Find where the given text appears and provide that cell's center as [x, y] coordinate. 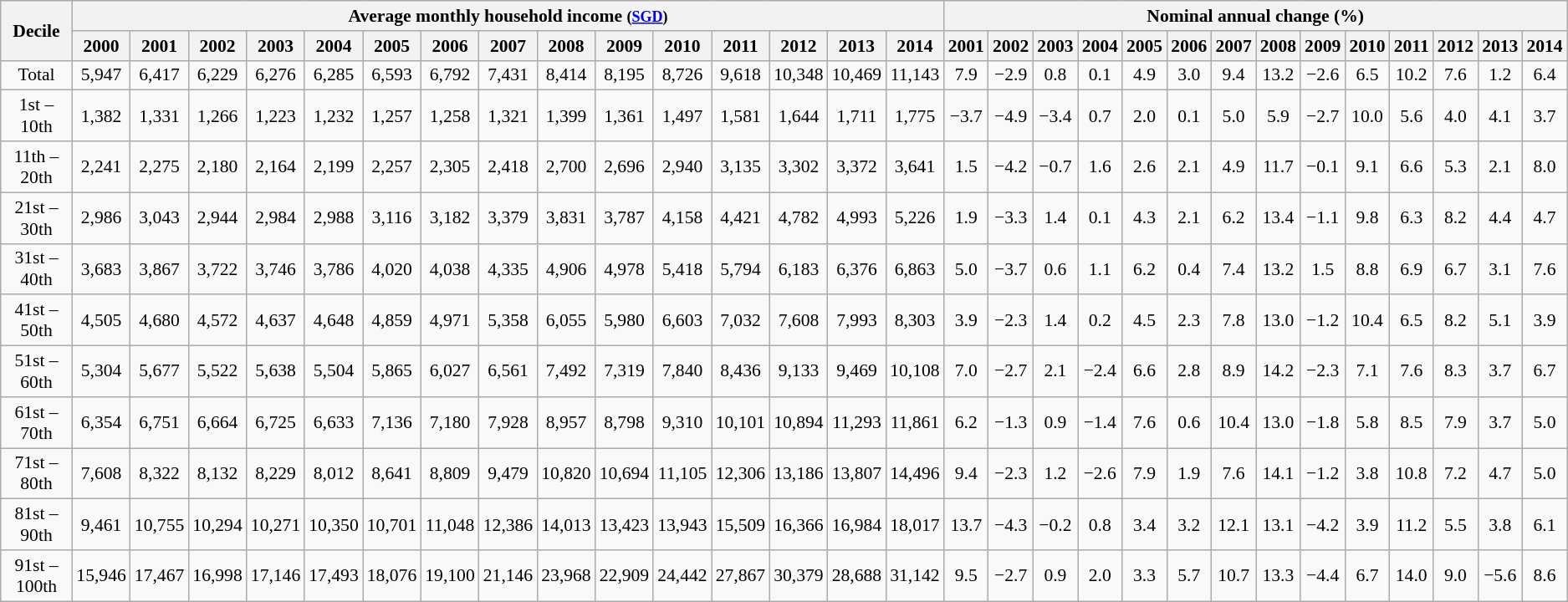
8,809 [450, 473]
18,017 [915, 525]
5.3 [1455, 167]
24,442 [682, 575]
6,417 [159, 75]
10,469 [856, 75]
4,859 [391, 321]
71st – 80th [37, 473]
2,199 [333, 167]
5,794 [741, 269]
8,195 [624, 75]
30,379 [798, 575]
2,986 [100, 217]
6,593 [391, 75]
12,386 [508, 525]
8,436 [741, 371]
11,048 [450, 525]
17,493 [333, 575]
5,980 [624, 321]
2.8 [1189, 371]
5.5 [1455, 525]
4,971 [450, 321]
3,786 [333, 269]
14.0 [1412, 575]
4.1 [1500, 115]
6,285 [333, 75]
9,479 [508, 473]
2,700 [565, 167]
3,867 [159, 269]
6,863 [915, 269]
7,180 [450, 423]
6.3 [1412, 217]
11th – 20th [37, 167]
15,509 [741, 525]
8,132 [217, 473]
1,497 [682, 115]
21,146 [508, 575]
2,418 [508, 167]
7.1 [1366, 371]
−3.3 [1010, 217]
3,787 [624, 217]
6.4 [1544, 75]
8,798 [624, 423]
1,775 [915, 115]
3,372 [856, 167]
22,909 [624, 575]
5,865 [391, 371]
7,928 [508, 423]
10,348 [798, 75]
6,603 [682, 321]
4,680 [159, 321]
51st – 60th [37, 371]
3,683 [100, 269]
−1.1 [1323, 217]
6,633 [333, 423]
10,694 [624, 473]
5,504 [333, 371]
10,101 [741, 423]
5,677 [159, 371]
4,993 [856, 217]
6,751 [159, 423]
3,302 [798, 167]
9,469 [856, 371]
9.0 [1455, 575]
2,696 [624, 167]
1,257 [391, 115]
5,947 [100, 75]
Nominal annual change (%) [1256, 16]
3,043 [159, 217]
11.2 [1412, 525]
6,792 [450, 75]
8.6 [1544, 575]
5,418 [682, 269]
4,572 [217, 321]
10.7 [1233, 575]
13.3 [1278, 575]
6,725 [276, 423]
12.1 [1233, 525]
5.8 [1366, 423]
7,993 [856, 321]
−4.9 [1010, 115]
9.1 [1366, 167]
8,303 [915, 321]
7,136 [391, 423]
10.0 [1366, 115]
7,840 [682, 371]
18,076 [391, 575]
4,038 [450, 269]
9,618 [741, 75]
27,867 [741, 575]
4,335 [508, 269]
1,382 [100, 115]
9,133 [798, 371]
3,641 [915, 167]
1,644 [798, 115]
8.8 [1366, 269]
−2.9 [1010, 75]
6,376 [856, 269]
13.7 [967, 525]
5.6 [1412, 115]
5,226 [915, 217]
6,276 [276, 75]
1,331 [159, 115]
3,116 [391, 217]
15,946 [100, 575]
−0.2 [1055, 525]
5.7 [1189, 575]
−2.4 [1101, 371]
3,831 [565, 217]
6.1 [1544, 525]
2.6 [1144, 167]
Average monthly household income (SGD) [508, 16]
6,229 [217, 75]
1,361 [624, 115]
8,726 [682, 75]
Decile [37, 30]
1.6 [1101, 167]
0.7 [1101, 115]
7.8 [1233, 321]
2,305 [450, 167]
6,055 [565, 321]
2,180 [217, 167]
41st – 50th [37, 321]
10.2 [1412, 75]
2,988 [333, 217]
3,182 [450, 217]
1.1 [1101, 269]
1,581 [741, 115]
1,266 [217, 115]
5.1 [1500, 321]
13.4 [1278, 217]
6,561 [508, 371]
17,146 [276, 575]
4,158 [682, 217]
3.2 [1189, 525]
4,906 [565, 269]
21st – 30th [37, 217]
16,366 [798, 525]
3,379 [508, 217]
1,711 [856, 115]
2,275 [159, 167]
0.4 [1189, 269]
7,431 [508, 75]
12,306 [741, 473]
3.3 [1144, 575]
16,998 [217, 575]
10,350 [333, 525]
−3.4 [1055, 115]
3,135 [741, 167]
8,012 [333, 473]
−1.3 [1010, 423]
10,820 [565, 473]
7.4 [1233, 269]
14,496 [915, 473]
10,755 [159, 525]
11.7 [1278, 167]
11,105 [682, 473]
9,461 [100, 525]
4,020 [391, 269]
10,294 [217, 525]
3,722 [217, 269]
5,522 [217, 371]
1st – 10th [37, 115]
10,701 [391, 525]
6.9 [1412, 269]
10,894 [798, 423]
14.2 [1278, 371]
7,319 [624, 371]
2,241 [100, 167]
4.3 [1144, 217]
8.0 [1544, 167]
−4.4 [1323, 575]
6,027 [450, 371]
4.5 [1144, 321]
2,257 [391, 167]
13,186 [798, 473]
61st – 70th [37, 423]
0.2 [1101, 321]
8,641 [391, 473]
7.2 [1455, 473]
9,310 [682, 423]
28,688 [856, 575]
10,271 [276, 525]
11,861 [915, 423]
4,782 [798, 217]
9.5 [967, 575]
Total [37, 75]
−4.3 [1010, 525]
8.9 [1233, 371]
1,399 [565, 115]
6,354 [100, 423]
1,223 [276, 115]
13,943 [682, 525]
14,013 [565, 525]
23,968 [565, 575]
3.1 [1500, 269]
4,421 [741, 217]
31,142 [915, 575]
19,100 [450, 575]
8,229 [276, 473]
5.9 [1278, 115]
2,944 [217, 217]
8,957 [565, 423]
8,322 [159, 473]
2,940 [682, 167]
5,304 [100, 371]
31st – 40th [37, 269]
8.5 [1412, 423]
6,664 [217, 423]
3,746 [276, 269]
9.8 [1366, 217]
3.4 [1144, 525]
13,807 [856, 473]
4.0 [1455, 115]
4,505 [100, 321]
10,108 [915, 371]
13,423 [624, 525]
−1.4 [1101, 423]
14.1 [1278, 473]
11,143 [915, 75]
5,638 [276, 371]
2,984 [276, 217]
4,648 [333, 321]
7,492 [565, 371]
7.0 [967, 371]
−0.7 [1055, 167]
16,984 [856, 525]
17,467 [159, 575]
1,258 [450, 115]
8,414 [565, 75]
2.3 [1189, 321]
91st – 100th [37, 575]
−1.8 [1323, 423]
5,358 [508, 321]
2000 [100, 46]
7,032 [741, 321]
1,321 [508, 115]
10.8 [1412, 473]
6,183 [798, 269]
8.3 [1455, 371]
4.4 [1500, 217]
4,978 [624, 269]
1,232 [333, 115]
2,164 [276, 167]
−0.1 [1323, 167]
4,637 [276, 321]
−5.6 [1500, 575]
13.1 [1278, 525]
11,293 [856, 423]
81st – 90th [37, 525]
3.0 [1189, 75]
